Return the [x, y] coordinate for the center point of the cell that contains the specified text.  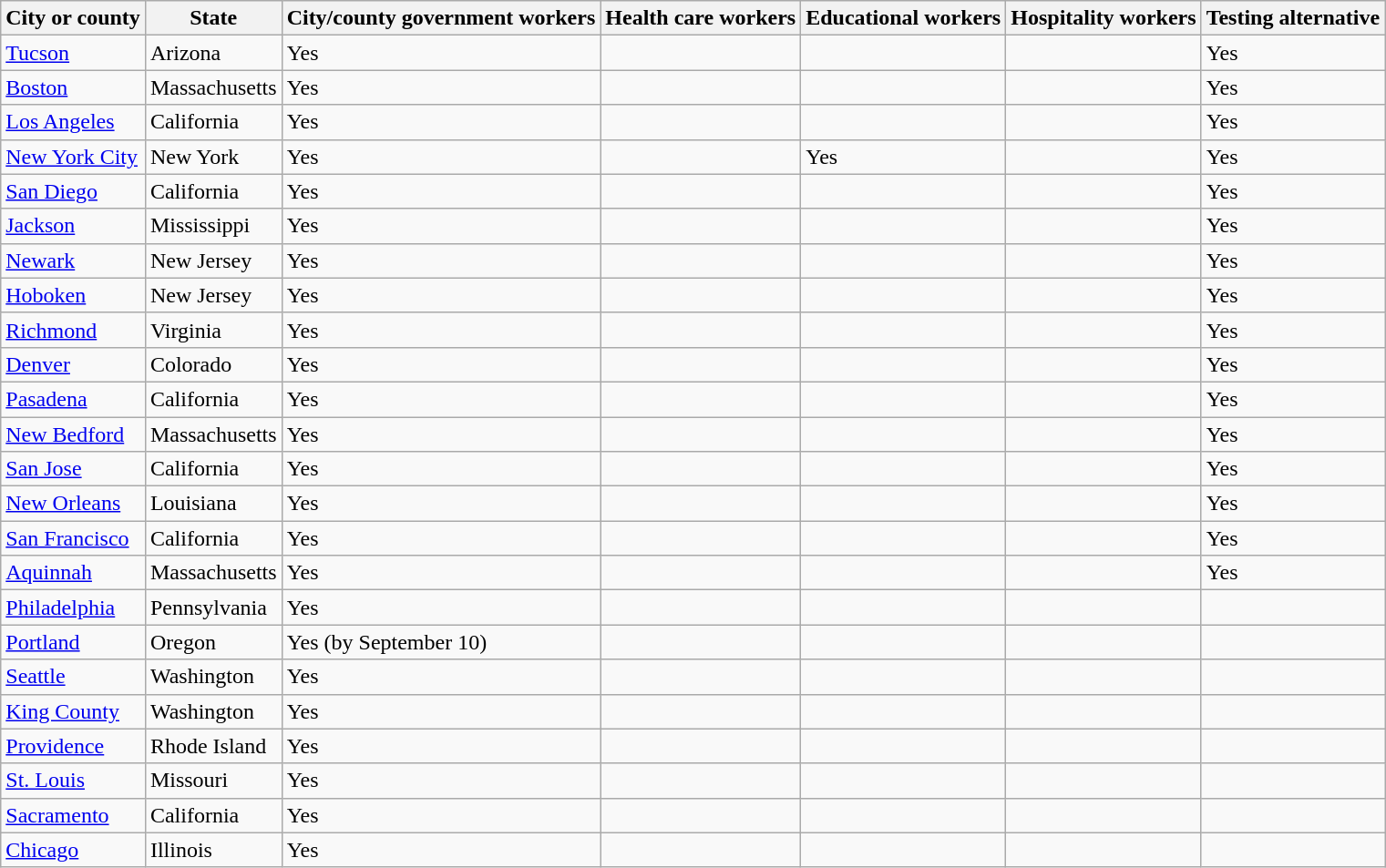
Los Angeles [73, 122]
Colorado [213, 364]
Pasadena [73, 399]
Richmond [73, 330]
New Orleans [73, 504]
Missouri [213, 781]
Denver [73, 364]
King County [73, 711]
Louisiana [213, 504]
Portland [73, 642]
Aquinnah [73, 573]
New York [213, 157]
Arizona [213, 53]
Sacramento [73, 815]
Newark [73, 260]
City or county [73, 18]
San Diego [73, 191]
Mississippi [213, 226]
Testing alternative [1292, 18]
Providence [73, 746]
Tucson [73, 53]
Illinois [213, 850]
Oregon [213, 642]
St. Louis [73, 781]
San Francisco [73, 538]
San Jose [73, 469]
State [213, 18]
Boston [73, 87]
Rhode Island [213, 746]
Yes (by September 10) [441, 642]
New Bedford [73, 434]
City/county government workers [441, 18]
Philadelphia [73, 608]
Pennsylvania [213, 608]
Educational workers [904, 18]
Jackson [73, 226]
Chicago [73, 850]
New York City [73, 157]
Health care workers [701, 18]
Hoboken [73, 295]
Hospitality workers [1104, 18]
Seattle [73, 677]
Virginia [213, 330]
